For the text-containing cell, return its midpoint in [x, y] coordinate format. 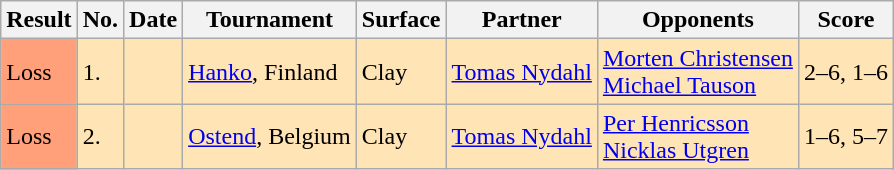
2. [100, 136]
Hanko, Finland [270, 72]
2–6, 1–6 [846, 72]
Ostend, Belgium [270, 136]
Score [846, 20]
1. [100, 72]
Surface [401, 20]
Per Henricsson Nicklas Utgren [698, 136]
Opponents [698, 20]
Date [154, 20]
Partner [522, 20]
Morten Christensen Michael Tauson [698, 72]
1–6, 5–7 [846, 136]
Tournament [270, 20]
Result [39, 20]
No. [100, 20]
